Provide the [x, y] coordinate of the cell's center where the given text is located.  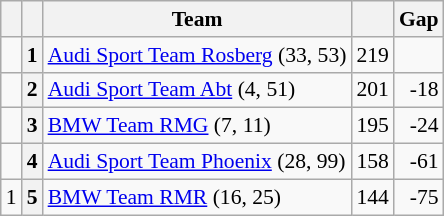
-61 [419, 162]
5 [32, 197]
-18 [419, 90]
-75 [419, 197]
195 [372, 126]
BMW Team RMR (16, 25) [198, 197]
144 [372, 197]
-24 [419, 126]
BMW Team RMG (7, 11) [198, 126]
158 [372, 162]
4 [32, 162]
201 [372, 90]
2 [32, 90]
219 [372, 55]
Team [198, 19]
Gap [419, 19]
3 [32, 126]
Audi Sport Team Rosberg (33, 53) [198, 55]
Audi Sport Team Abt (4, 51) [198, 90]
Audi Sport Team Phoenix (28, 99) [198, 162]
